Pinpoint the cell where the given text exists, returning its [x, y] midpoint coordinate. 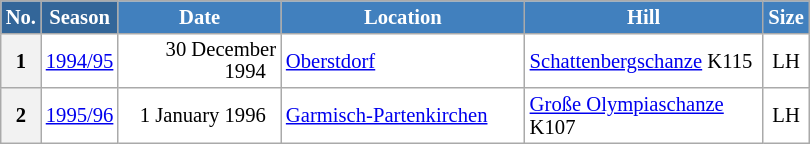
Season [80, 16]
Location [403, 16]
1 January 1996 [200, 116]
Schattenbergschanze K115 [644, 60]
Hill [644, 16]
30 December 1994 [200, 60]
Große Olympiaschanze K107 [644, 116]
Size [786, 16]
Garmisch-Partenkirchen [403, 116]
Date [200, 16]
1 [21, 60]
1994/95 [80, 60]
1995/96 [80, 116]
No. [21, 16]
2 [21, 116]
Oberstdorf [403, 60]
